Locate the cell with the specified text and output its (X, Y) center coordinate. 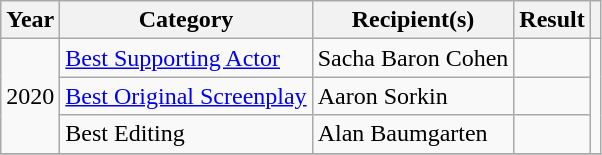
2020 (30, 96)
Result (552, 20)
Alan Baumgarten (413, 134)
Best Supporting Actor (186, 58)
Best Editing (186, 134)
Sacha Baron Cohen (413, 58)
Category (186, 20)
Best Original Screenplay (186, 96)
Aaron Sorkin (413, 96)
Year (30, 20)
Recipient(s) (413, 20)
